Extract the [x, y] coordinate from the center of the cell holding the provided text.  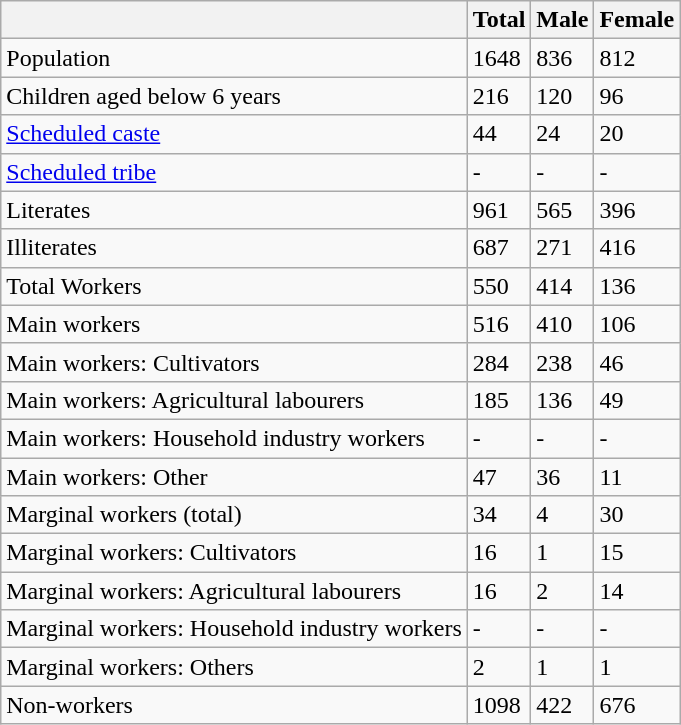
Female [637, 20]
Children aged below 6 years [234, 96]
47 [499, 477]
284 [499, 362]
216 [499, 96]
Population [234, 58]
Marginal workers: Agricultural labourers [234, 591]
836 [562, 58]
30 [637, 515]
14 [637, 591]
271 [562, 248]
11 [637, 477]
Male [562, 20]
24 [562, 134]
Total Workers [234, 286]
416 [637, 248]
120 [562, 96]
36 [562, 477]
20 [637, 134]
565 [562, 210]
44 [499, 134]
Scheduled tribe [234, 172]
516 [499, 324]
Main workers: Cultivators [234, 362]
185 [499, 400]
96 [637, 96]
Marginal workers: Cultivators [234, 553]
Non-workers [234, 705]
396 [637, 210]
550 [499, 286]
15 [637, 553]
4 [562, 515]
961 [499, 210]
Total [499, 20]
Main workers [234, 324]
687 [499, 248]
Main workers: Household industry workers [234, 438]
Marginal workers: Others [234, 667]
Main workers: Other [234, 477]
Marginal workers (total) [234, 515]
Illiterates [234, 248]
Scheduled caste [234, 134]
422 [562, 705]
46 [637, 362]
414 [562, 286]
410 [562, 324]
1648 [499, 58]
Marginal workers: Household industry workers [234, 629]
106 [637, 324]
49 [637, 400]
238 [562, 362]
1098 [499, 705]
812 [637, 58]
Literates [234, 210]
676 [637, 705]
34 [499, 515]
Main workers: Agricultural labourers [234, 400]
